Return the (x, y) coordinate for the center point of the cell that contains the specified text.  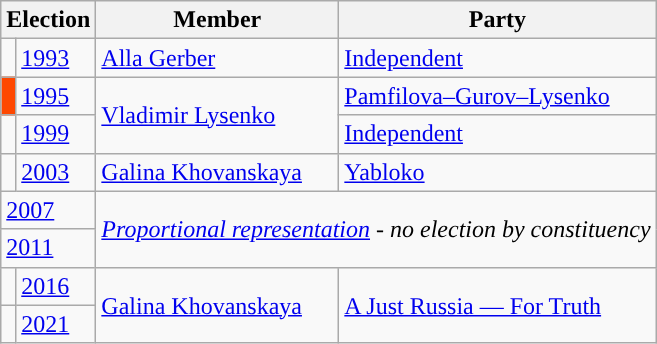
Pamfilova–Gurov–Lysenko (498, 96)
2011 (48, 248)
Member (218, 20)
Election (48, 20)
1995 (56, 96)
1993 (56, 58)
2021 (56, 324)
Party (498, 20)
2003 (56, 172)
Alla Gerber (218, 58)
1999 (56, 134)
Proportional representation - no election by constituency (376, 229)
Yabloko (498, 172)
2007 (48, 210)
Vladimir Lysenko (218, 115)
A Just Russia — For Truth (498, 305)
2016 (56, 286)
